Find where the given text appears and provide that cell's center as [X, Y] coordinate. 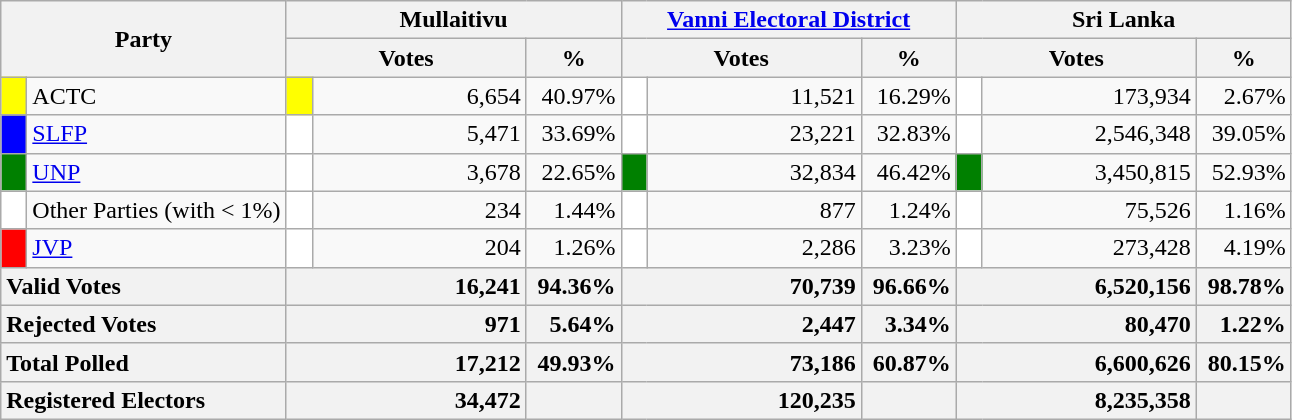
96.66% [908, 286]
3.23% [908, 248]
6,654 [419, 96]
16.29% [908, 96]
70,739 [741, 286]
1.22% [1244, 324]
3,678 [419, 172]
2,546,348 [1089, 134]
JVP [156, 248]
Total Polled [144, 362]
75,526 [1089, 210]
22.65% [574, 172]
Rejected Votes [144, 324]
Vanni Electoral District [788, 20]
Mullaitivu [454, 20]
877 [754, 210]
204 [419, 248]
80.15% [1244, 362]
3,450,815 [1089, 172]
6,520,156 [1076, 286]
2,447 [741, 324]
Other Parties (with < 1%) [156, 210]
ACTC [156, 96]
SLFP [156, 134]
46.42% [908, 172]
98.78% [1244, 286]
1.16% [1244, 210]
16,241 [406, 286]
23,221 [754, 134]
1.26% [574, 248]
5.64% [574, 324]
1.44% [574, 210]
971 [406, 324]
273,428 [1089, 248]
49.93% [574, 362]
80,470 [1076, 324]
8,235,358 [1076, 400]
4.19% [1244, 248]
2,286 [754, 248]
32,834 [754, 172]
3.34% [908, 324]
Sri Lanka [1124, 20]
11,521 [754, 96]
Valid Votes [144, 286]
1.24% [908, 210]
34,472 [406, 400]
UNP [156, 172]
60.87% [908, 362]
73,186 [741, 362]
32.83% [908, 134]
5,471 [419, 134]
Registered Electors [144, 400]
Party [144, 39]
39.05% [1244, 134]
120,235 [741, 400]
33.69% [574, 134]
2.67% [1244, 96]
40.97% [574, 96]
234 [419, 210]
6,600,626 [1076, 362]
52.93% [1244, 172]
94.36% [574, 286]
17,212 [406, 362]
173,934 [1089, 96]
